Search for the cell housing the specified text and yield its [X, Y] center coordinate. 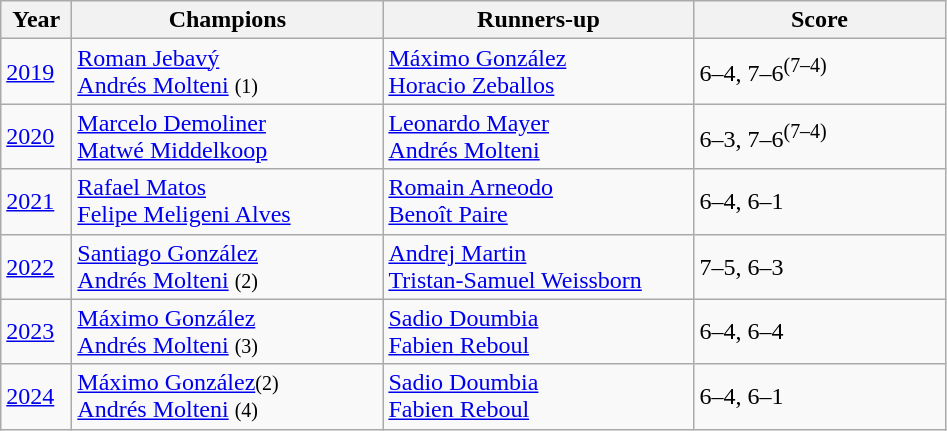
Leonardo Mayer Andrés Molteni [538, 136]
2022 [36, 266]
6–4, 7–6(7–4) [820, 72]
Máximo González(2) Andrés Molteni (4) [228, 396]
6–4, 6–4 [820, 332]
Rafael Matos Felipe Meligeni Alves [228, 202]
Score [820, 20]
Marcelo Demoliner Matwé Middelkoop [228, 136]
Romain Arneodo Benoît Paire [538, 202]
2024 [36, 396]
6–3, 7–6(7–4) [820, 136]
2019 [36, 72]
7–5, 6–3 [820, 266]
Runners-up [538, 20]
Andrej Martin Tristan-Samuel Weissborn [538, 266]
2021 [36, 202]
Máximo González Andrés Molteni (3) [228, 332]
Máximo González Horacio Zeballos [538, 72]
2020 [36, 136]
Champions [228, 20]
Year [36, 20]
2023 [36, 332]
Roman Jebavý Andrés Molteni (1) [228, 72]
Santiago González Andrés Molteni (2) [228, 266]
